Detect which cell encompasses the target text, then output its [x, y] center coordinate. 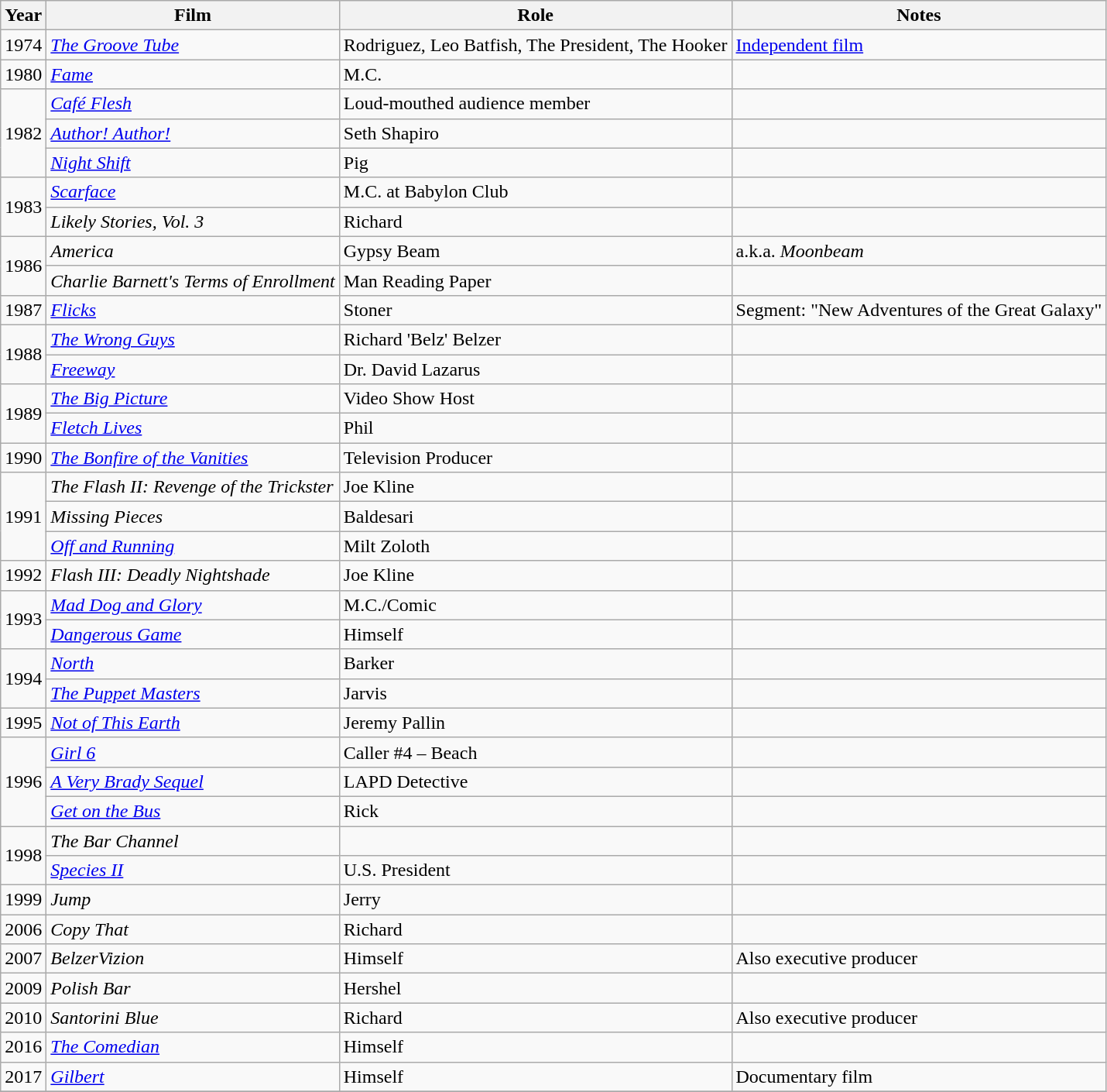
1993 [23, 620]
2016 [23, 1047]
Night Shift [193, 163]
a.k.a. Moonbeam [919, 251]
Loud-mouthed audience member [536, 104]
Seth Shapiro [536, 133]
1998 [23, 855]
Role [536, 15]
Author! Author! [193, 133]
1974 [23, 45]
Segment: "New Adventures of the Great Galaxy" [919, 310]
1991 [23, 517]
Charlie Barnett's Terms of Enrollment [193, 280]
1988 [23, 354]
Barker [536, 664]
U.S. President [536, 871]
1989 [23, 414]
North [193, 664]
1999 [23, 900]
Flash III: Deadly Nightshade [193, 575]
Richard 'Belz' Belzer [536, 339]
Jump [193, 900]
1990 [23, 458]
Species II [193, 871]
Milt Zoloth [536, 546]
Baldesari [536, 517]
Gilbert [193, 1077]
The Wrong Guys [193, 339]
Get on the Bus [193, 811]
Fame [193, 74]
Jarvis [536, 693]
The Bar Channel [193, 840]
1987 [23, 310]
The Bonfire of the Vanities [193, 458]
1983 [23, 207]
A Very Brady Sequel [193, 781]
The Comedian [193, 1047]
Café Flesh [193, 104]
The Groove Tube [193, 45]
2009 [23, 988]
1986 [23, 266]
Mad Dog and Glory [193, 605]
Rick [536, 811]
Girl 6 [193, 752]
Notes [919, 15]
1982 [23, 133]
The Flash II: Revenge of the Trickster [193, 487]
1980 [23, 74]
Santorini Blue [193, 1018]
1994 [23, 678]
Video Show Host [536, 399]
Fletch Lives [193, 428]
2017 [23, 1077]
Jerry [536, 900]
Dangerous Game [193, 634]
Jeremy Pallin [536, 723]
M.C. [536, 74]
Missing Pieces [193, 517]
Hershel [536, 988]
Phil [536, 428]
Flicks [193, 310]
Documentary film [919, 1077]
Polish Bar [193, 988]
2007 [23, 959]
Scarface [193, 192]
Likely Stories, Vol. 3 [193, 221]
Off and Running [193, 546]
Film [193, 15]
Man Reading Paper [536, 280]
The Puppet Masters [193, 693]
2010 [23, 1018]
Dr. David Lazarus [536, 369]
Not of This Earth [193, 723]
Gypsy Beam [536, 251]
BelzerVizion [193, 959]
Rodriguez, Leo Batfish, The President, The Hooker [536, 45]
The Big Picture [193, 399]
1996 [23, 781]
2006 [23, 929]
Television Producer [536, 458]
Year [23, 15]
Copy That [193, 929]
Pig [536, 163]
Freeway [193, 369]
LAPD Detective [536, 781]
M.C. at Babylon Club [536, 192]
1995 [23, 723]
America [193, 251]
Stoner [536, 310]
Independent film [919, 45]
1992 [23, 575]
Caller #4 – Beach [536, 752]
M.C./Comic [536, 605]
